Output the [x, y] coordinate of the center of the cell containing the given text.  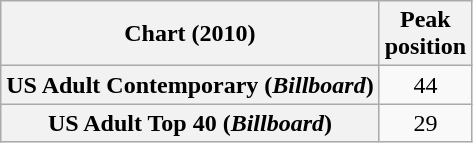
US Adult Contemporary (Billboard) [190, 85]
29 [425, 123]
US Adult Top 40 (Billboard) [190, 123]
Peakposition [425, 34]
44 [425, 85]
Chart (2010) [190, 34]
